Search for the cell housing the specified text and yield its [X, Y] center coordinate. 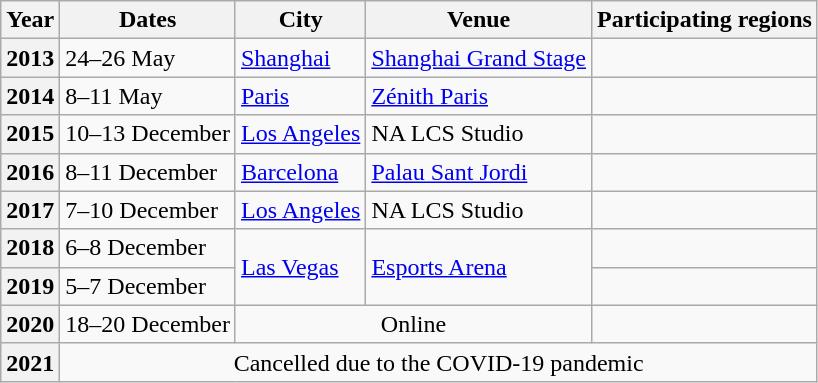
2019 [30, 286]
Year [30, 20]
Shanghai Grand Stage [479, 58]
2016 [30, 172]
Zénith Paris [479, 96]
Venue [479, 20]
2014 [30, 96]
2015 [30, 134]
8–11 December [148, 172]
Paris [300, 96]
24–26 May [148, 58]
Participating regions [705, 20]
Esports Arena [479, 267]
2018 [30, 248]
5–7 December [148, 286]
2017 [30, 210]
City [300, 20]
18–20 December [148, 324]
Cancelled due to the COVID-19 pandemic [439, 362]
Dates [148, 20]
7–10 December [148, 210]
Barcelona [300, 172]
Online [413, 324]
6–8 December [148, 248]
8–11 May [148, 96]
Shanghai [300, 58]
2013 [30, 58]
2020 [30, 324]
Palau Sant Jordi [479, 172]
Las Vegas [300, 267]
10–13 December [148, 134]
2021 [30, 362]
